For the text-containing cell, return its midpoint in (X, Y) coordinate format. 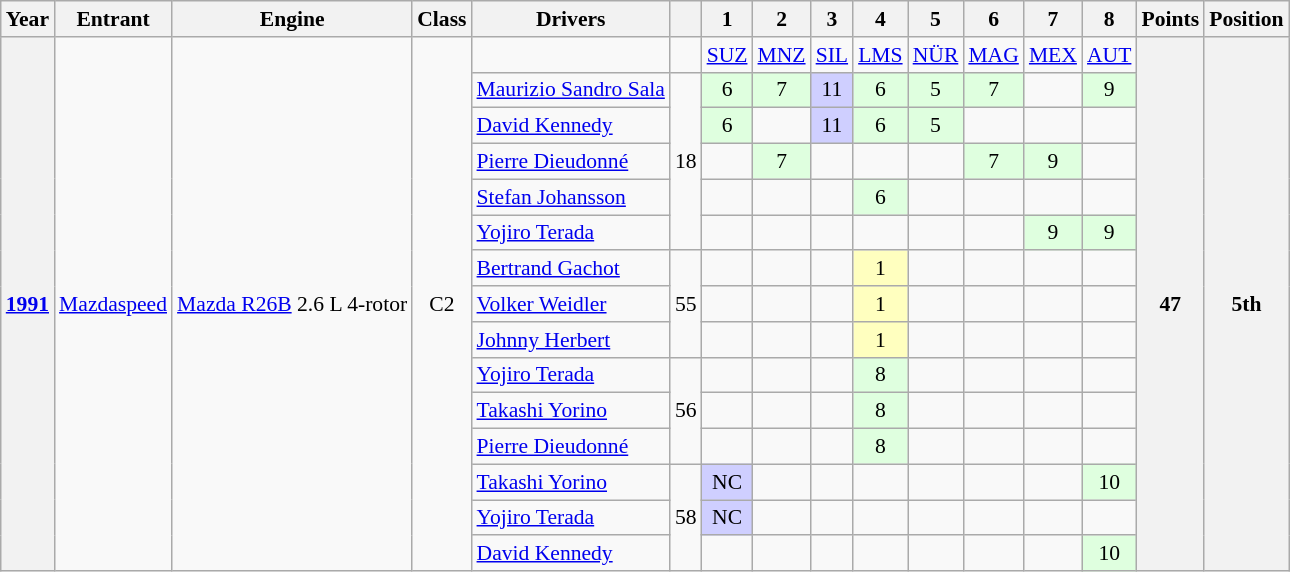
Class (442, 19)
Position (1246, 19)
Volker Weidler (571, 304)
Engine (292, 19)
Points (1170, 19)
Stefan Johansson (571, 197)
LMS (880, 55)
Entrant (113, 19)
18 (686, 161)
Drivers (571, 19)
47 (1170, 304)
Mazdaspeed (113, 304)
3 (832, 19)
Mazda R26B 2.6 L 4-rotor (292, 304)
NÜR (936, 55)
MNZ (782, 55)
SUZ (728, 55)
58 (686, 518)
MEX (1053, 55)
55 (686, 304)
Johnny Herbert (571, 340)
MAG (994, 55)
Bertrand Gachot (571, 269)
56 (686, 410)
1991 (28, 304)
C2 (442, 304)
5th (1246, 304)
Maurizio Sandro Sala (571, 90)
2 (782, 19)
Year (28, 19)
AUT (1109, 55)
SIL (832, 55)
4 (880, 19)
